Determine the (X, Y) coordinate at the center of the cell enclosing the given text.  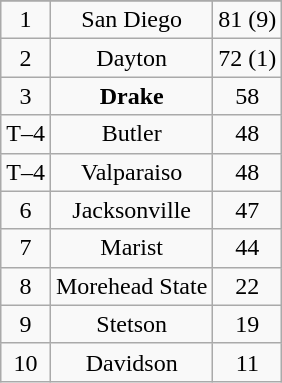
San Diego (131, 20)
Valparaiso (131, 172)
19 (248, 324)
47 (248, 210)
7 (26, 248)
Stetson (131, 324)
72 (1) (248, 58)
Davidson (131, 362)
Drake (131, 96)
58 (248, 96)
8 (26, 286)
81 (9) (248, 20)
Butler (131, 134)
Morehead State (131, 286)
2 (26, 58)
10 (26, 362)
44 (248, 248)
1 (26, 20)
11 (248, 362)
Jacksonville (131, 210)
9 (26, 324)
Marist (131, 248)
6 (26, 210)
Dayton (131, 58)
22 (248, 286)
3 (26, 96)
